Pinpoint the cell where the given text exists, returning its (x, y) midpoint coordinate. 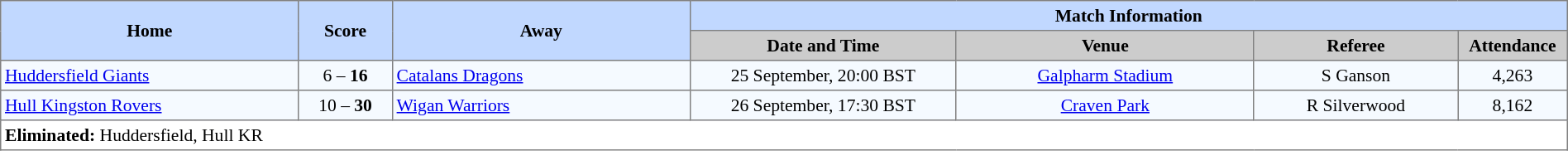
Eliminated: Huddersfield, Hull KR (784, 135)
8,162 (1513, 105)
25 September, 20:00 BST (823, 75)
Hull Kingston Rovers (150, 105)
10 – 30 (346, 105)
Catalans Dragons (541, 75)
Date and Time (823, 46)
Wigan Warriors (541, 105)
Match Information (1128, 16)
Huddersfield Giants (150, 75)
6 – 16 (346, 75)
Referee (1355, 46)
Craven Park (1105, 105)
Attendance (1513, 46)
Away (541, 31)
26 September, 17:30 BST (823, 105)
Galpharm Stadium (1105, 75)
Score (346, 31)
R Silverwood (1355, 105)
Home (150, 31)
Venue (1105, 46)
4,263 (1513, 75)
S Ganson (1355, 75)
